Identify which cell holds the provided text, then report its [X, Y] central coordinate. 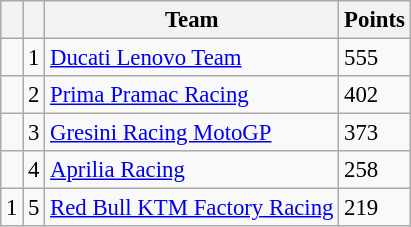
373 [374, 133]
2 [34, 95]
3 [34, 133]
Gresini Racing MotoGP [192, 133]
219 [374, 208]
Red Bull KTM Factory Racing [192, 208]
Ducati Lenovo Team [192, 58]
Team [192, 20]
402 [374, 95]
5 [34, 208]
258 [374, 170]
Points [374, 20]
Prima Pramac Racing [192, 95]
4 [34, 170]
Aprilia Racing [192, 170]
555 [374, 58]
